Search for the cell housing the specified text and yield its [X, Y] center coordinate. 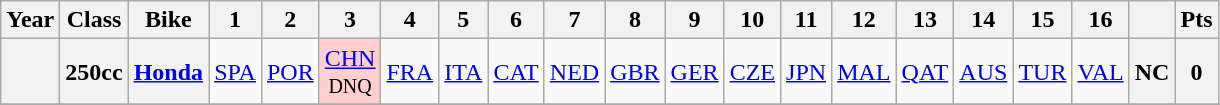
SPA [236, 72]
FRA [410, 72]
3 [350, 20]
VAL [1100, 72]
TUR [1042, 72]
JPN [806, 72]
QAT [925, 72]
7 [574, 20]
14 [984, 20]
16 [1100, 20]
11 [806, 20]
CHNDNQ [350, 72]
AUS [984, 72]
15 [1042, 20]
NED [574, 72]
10 [752, 20]
ITA [464, 72]
CAT [516, 72]
9 [694, 20]
Pts [1196, 20]
GBR [635, 72]
12 [864, 20]
13 [925, 20]
Year [30, 20]
Honda [168, 72]
4 [410, 20]
NC [1152, 72]
5 [464, 20]
Bike [168, 20]
CZE [752, 72]
250cc [94, 72]
GER [694, 72]
8 [635, 20]
POR [290, 72]
0 [1196, 72]
1 [236, 20]
Class [94, 20]
MAL [864, 72]
6 [516, 20]
2 [290, 20]
